Identify which cell holds the provided text, then report its [X, Y] central coordinate. 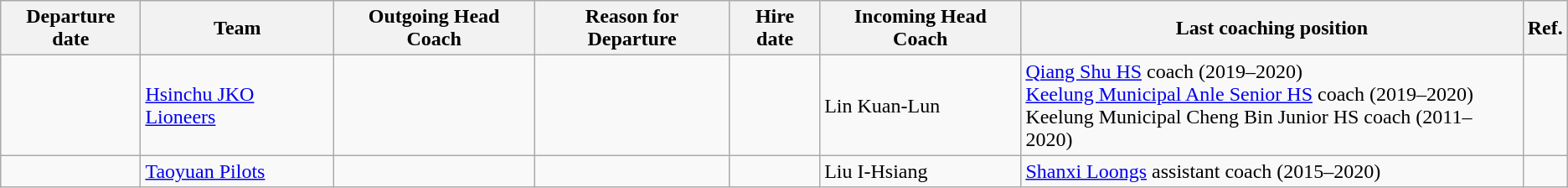
Incoming Head Coach [921, 29]
Qiang Shu HS coach (2019–2020)Keelung Municipal Anle Senior HS coach (2019–2020)Keelung Municipal Cheng Bin Junior HS coach (2011–2020) [1271, 106]
Hsinchu JKO Lioneers [238, 106]
Liu I-Hsiang [921, 171]
Departure date [70, 29]
Outgoing Head Coach [434, 29]
Taoyuan Pilots [238, 171]
Team [238, 29]
Reason for Departure [632, 29]
Shanxi Loongs assistant coach (2015–2020) [1271, 171]
Hire date [774, 29]
Last coaching position [1271, 29]
Lin Kuan-Lun [921, 106]
Ref. [1545, 29]
